Extract the (x, y) coordinate from the center of the cell holding the provided text.  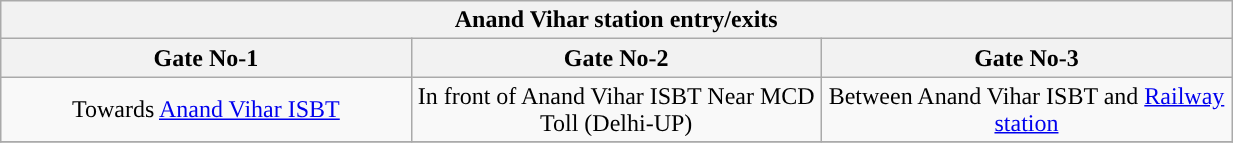
Gate No-3 (1026, 58)
Anand Vihar station entry/exits (616, 20)
Between Anand Vihar ISBT and Railway station (1026, 110)
Towards Anand Vihar ISBT (206, 110)
Gate No-1 (206, 58)
In front of Anand Vihar ISBT Near MCD Toll (Delhi-UP) (616, 110)
Gate No-2 (616, 58)
